From the cell containing the given text, extract its center point as [x, y] coordinate. 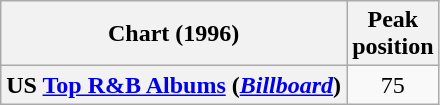
Peak position [393, 34]
Chart (1996) [174, 34]
US Top R&B Albums (Billboard) [174, 85]
75 [393, 85]
